From the cell containing the given text, extract its center point as (x, y) coordinate. 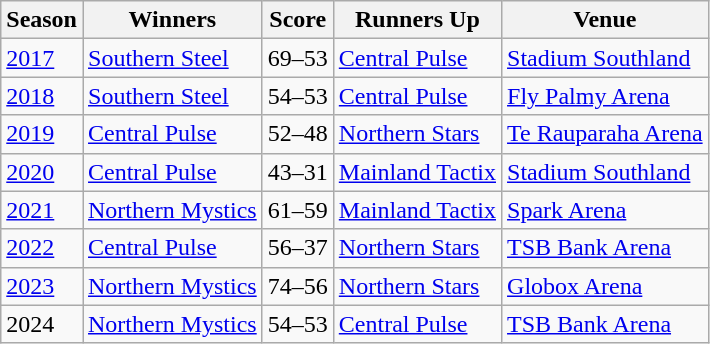
2018 (42, 96)
56–37 (298, 248)
Venue (606, 20)
2017 (42, 58)
2022 (42, 248)
74–56 (298, 286)
Score (298, 20)
Globox Arena (606, 286)
43–31 (298, 172)
Te Rauparaha Arena (606, 134)
2023 (42, 286)
Spark Arena (606, 210)
2020 (42, 172)
52–48 (298, 134)
69–53 (298, 58)
Winners (172, 20)
2019 (42, 134)
Runners Up (417, 20)
2021 (42, 210)
Fly Palmy Arena (606, 96)
61–59 (298, 210)
Season (42, 20)
2024 (42, 324)
